Identify which cell holds the provided text, then report its (X, Y) central coordinate. 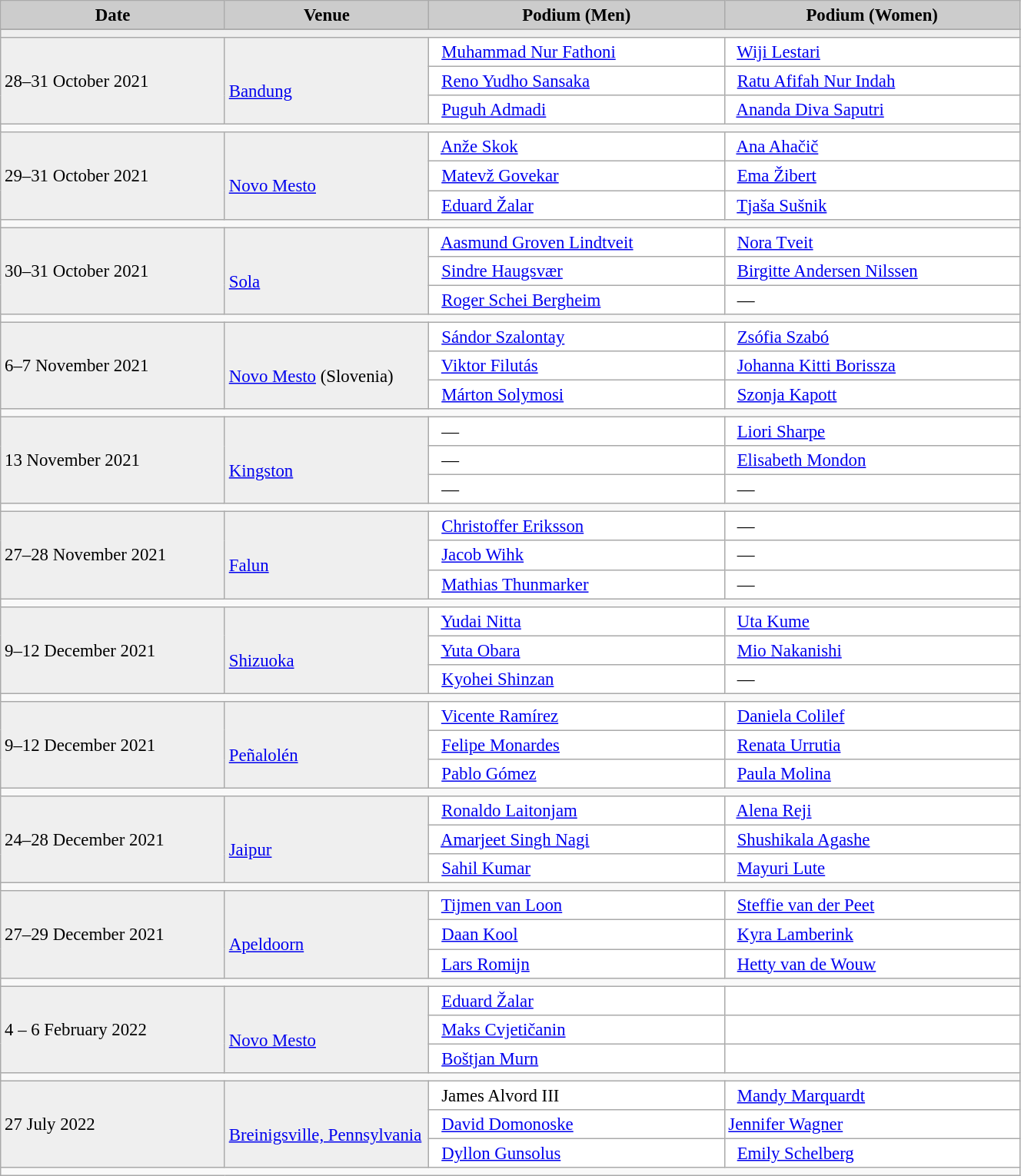
Peñalolén (326, 746)
Mayuri Lute (872, 869)
Vicente Ramírez (577, 716)
Reno Yudho Sansaka (577, 81)
27–29 December 2021 (113, 935)
29–31 October 2021 (113, 175)
Viktor Filutás (577, 366)
27 July 2022 (113, 1124)
Mandy Marquardt (872, 1095)
Felipe Monardes (577, 745)
Sindre Haugsvær (577, 271)
Hetty van de Wouw (872, 964)
Steffie van der Peet (872, 906)
Wiji Lestari (872, 52)
Boštjan Murn (577, 1058)
Sándor Szalontay (577, 337)
Anže Skok (577, 147)
13 November 2021 (113, 461)
Kyohei Shinzan (577, 679)
Emily Schelberg (872, 1153)
Ema Žibert (872, 176)
Elisabeth Mondon (872, 460)
Ratu Afifah Nur Indah (872, 81)
Bandung (326, 81)
4 – 6 February 2022 (113, 1030)
James Alvord III (577, 1095)
Novo Mesto (Slovenia) (326, 366)
Mathias Thunmarker (577, 584)
Daniela Colilef (872, 716)
Jacob Wihk (577, 556)
Dyllon Gunsolus (577, 1153)
Birgitte Andersen Nilssen (872, 271)
Renata Urrutia (872, 745)
6–7 November 2021 (113, 366)
Breinigsville, Pennsylvania (326, 1124)
Nora Tveit (872, 242)
Pablo Gómez (577, 774)
Zsófia Szabó (872, 337)
Jaipur (326, 839)
Matevž Govekar (577, 176)
Muhammad Nur Fathoni (577, 52)
27–28 November 2021 (113, 555)
Ananda Diva Saputri (872, 110)
Maks Cvjetičanin (577, 1029)
Sahil Kumar (577, 869)
Tjaša Sušnik (872, 205)
Ana Ahačič (872, 147)
Aasmund Groven Lindtveit (577, 242)
Roger Schei Bergheim (577, 300)
28–31 October 2021 (113, 81)
Márton Solymosi (577, 394)
Venue (326, 15)
Mio Nakanishi (872, 650)
Puguh Admadi (577, 110)
Paula Molina (872, 774)
Podium (Men) (577, 15)
Lars Romijn (577, 964)
David Domonoske (577, 1125)
Daan Kool (577, 935)
Amarjeet Singh Nagi (577, 840)
Date (113, 15)
Tijmen van Loon (577, 906)
Shizuoka (326, 650)
Szonja Kapott (872, 394)
Yudai Nitta (577, 621)
Liori Sharpe (872, 432)
Christoffer Eriksson (577, 527)
Falun (326, 555)
Jennifer Wagner (872, 1125)
Uta Kume (872, 621)
Yuta Obara (577, 650)
Kingston (326, 461)
Sola (326, 271)
Shushikala Agashe (872, 840)
Podium (Women) (872, 15)
24–28 December 2021 (113, 839)
Alena Reji (872, 811)
30–31 October 2021 (113, 271)
Kyra Lamberink (872, 935)
Johanna Kitti Borissza (872, 366)
Apeldoorn (326, 935)
Ronaldo Laitonjam (577, 811)
